Return [X, Y] of the center of cell containing provided text 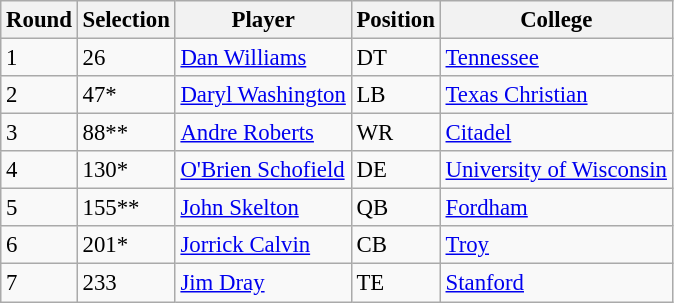
2 [39, 95]
DT [396, 58]
Jorrick Calvin [263, 245]
Texas Christian [556, 95]
Player [263, 20]
Fordham [556, 208]
1 [39, 58]
John Skelton [263, 208]
88** [126, 133]
Troy [556, 245]
26 [126, 58]
Tennessee [556, 58]
7 [39, 283]
201* [126, 245]
Selection [126, 20]
Dan Williams [263, 58]
College [556, 20]
155** [126, 208]
6 [39, 245]
Position [396, 20]
Andre Roberts [263, 133]
QB [396, 208]
O'Brien Schofield [263, 170]
233 [126, 283]
University of Wisconsin [556, 170]
3 [39, 133]
130* [126, 170]
Jim Dray [263, 283]
Citadel [556, 133]
47* [126, 95]
4 [39, 170]
Stanford [556, 283]
WR [396, 133]
TE [396, 283]
DE [396, 170]
CB [396, 245]
Round [39, 20]
5 [39, 208]
Daryl Washington [263, 95]
LB [396, 95]
